Identify which cell holds the provided text, then report its [x, y] central coordinate. 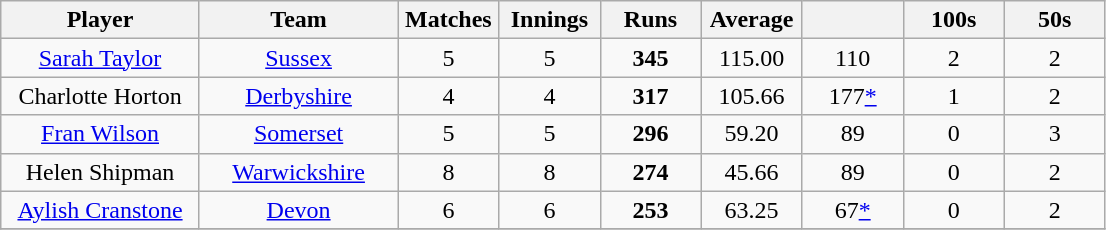
63.25 [752, 210]
Sussex [298, 58]
Helen Shipman [100, 172]
Player [100, 20]
Runs [650, 20]
177* [852, 96]
Devon [298, 210]
Team [298, 20]
317 [650, 96]
Innings [550, 20]
Sarah Taylor [100, 58]
274 [650, 172]
1 [954, 96]
253 [650, 210]
105.66 [752, 96]
3 [1054, 134]
Derbyshire [298, 96]
59.20 [752, 134]
Fran Wilson [100, 134]
Warwickshire [298, 172]
Matches [448, 20]
Average [752, 20]
Charlotte Horton [100, 96]
Aylish Cranstone [100, 210]
110 [852, 58]
296 [650, 134]
100s [954, 20]
Somerset [298, 134]
345 [650, 58]
50s [1054, 20]
67* [852, 210]
115.00 [752, 58]
45.66 [752, 172]
